Detect which cell encompasses the target text, then output its (X, Y) center coordinate. 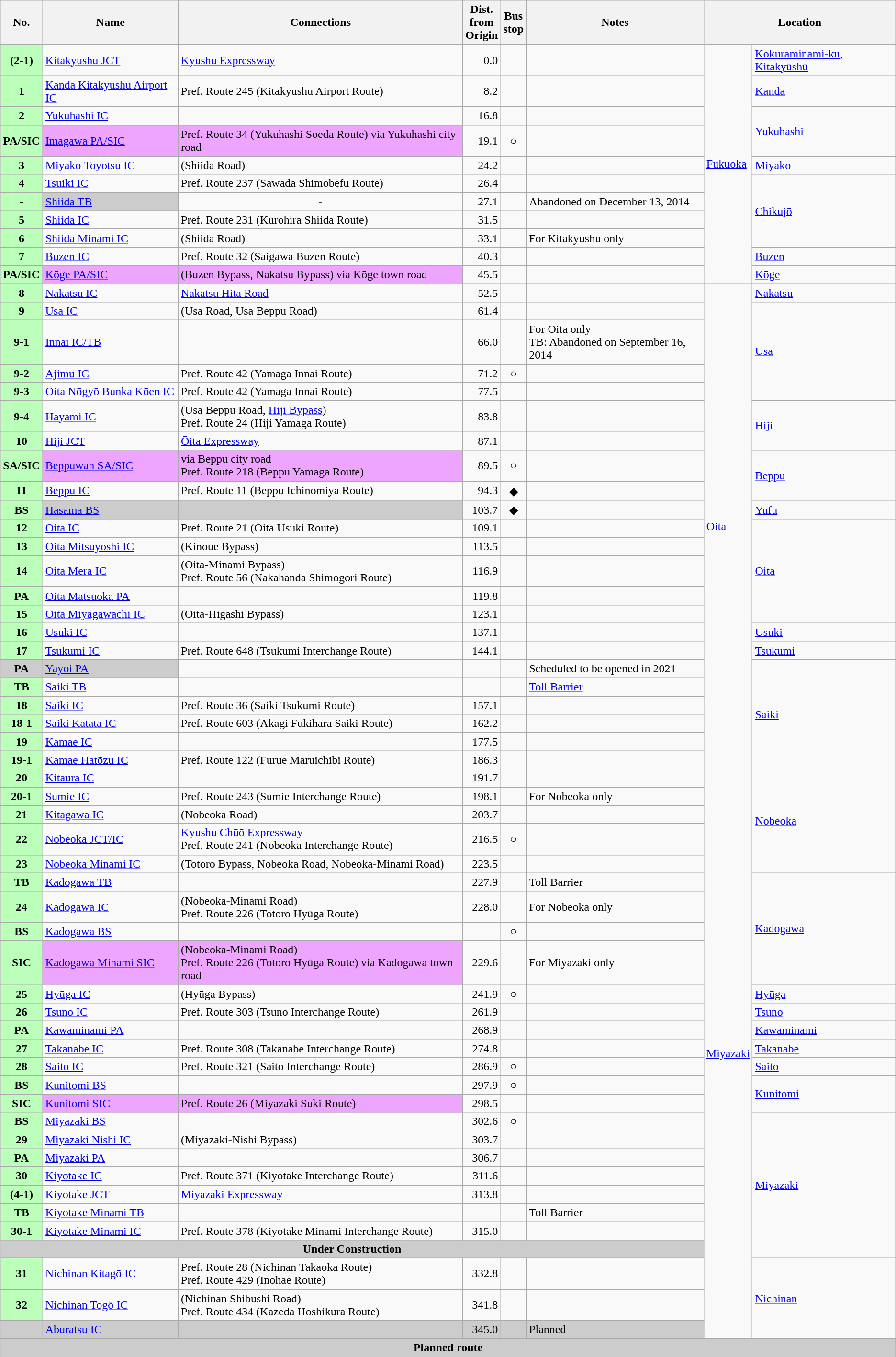
32 (22, 1304)
302.6 (482, 1121)
Oita Nōgyō Bunka Kōen IC (110, 392)
Pref. Route 36 (Saiki Tsukumi Route) (321, 705)
Nakatsu (824, 293)
Hiji (824, 425)
Beppu (824, 475)
Tsuno (824, 1012)
27.1 (482, 202)
Hyūga (824, 994)
Busstop (514, 23)
via Beppu city roadPref. Route 218 (Beppu Yamaga Route) (321, 465)
11 (22, 491)
30-1 (22, 1231)
Pref. Route 11 (Beppu Ichinomiya Route) (321, 491)
Kunitomi BS (110, 1085)
Miyazaki BS (110, 1121)
8 (22, 293)
Pref. Route 28 (Nichinan Takaoka Route)Pref. Route 429 (Inohae Route) (321, 1274)
261.9 (482, 1012)
31 (22, 1274)
Oita Mera IC (110, 571)
Planned (616, 1330)
186.3 (482, 760)
9-3 (22, 392)
Kitagawa IC (110, 814)
Pref. Route 32 (Saigawa Buzen Route) (321, 256)
Nichinan (824, 1298)
(Oita-Minami Bypass)Pref. Route 56 (Nakahanda Shimogori Route) (321, 571)
33.1 (482, 238)
Kadogawa TB (110, 882)
311.6 (482, 1176)
109.1 (482, 528)
2 (22, 116)
162.2 (482, 724)
Kyushu Expressway (321, 60)
Pref. Route 34 (Yukuhashi Soeda Route) via Yukuhashi city road (321, 141)
Pref. Route 21 (Oita Usuki Route) (321, 528)
(Kinoue Bypass) (321, 546)
227.9 (482, 882)
Tsuno IC (110, 1012)
Yufu (824, 510)
9-1 (22, 342)
Hayami IC (110, 417)
Tsukumi (824, 651)
8.2 (482, 91)
Saito (824, 1067)
Pref. Route 378 (Kiyotake Minami Interchange Route) (321, 1231)
Planned route (448, 1348)
For Oita onlyTB: Abandoned on September 16, 2014 (616, 342)
Pref. Route 231 (Kurohira Shiida Route) (321, 220)
341.8 (482, 1304)
27 (22, 1049)
22 (22, 839)
268.9 (482, 1030)
Pref. Route 321 (Saito Interchange Route) (321, 1067)
Abandoned on December 13, 2014 (616, 202)
157.1 (482, 705)
16 (22, 632)
14 (22, 571)
286.9 (482, 1067)
(Totoro Bypass, Nobeoka Road, Nobeoka-Minami Road) (321, 864)
Kiyotake IC (110, 1176)
Pref. Route 26 (Miyazaki Suki Route) (321, 1103)
119.8 (482, 596)
Saiki (824, 714)
Nichinan Togō IC (110, 1304)
Nobeoka Minami IC (110, 864)
6 (22, 238)
229.6 (482, 962)
45.5 (482, 274)
Ōita Expressway (321, 441)
20 (22, 778)
(Nichinan Shibushi Road)Pref. Route 434 (Kazeda Hoshikura Route) (321, 1304)
Pref. Route 303 (Tsuno Interchange Route) (321, 1012)
Kokuraminami-ku, Kitakyūshū (824, 60)
94.3 (482, 491)
18 (22, 705)
298.5 (482, 1103)
Sumie IC (110, 796)
315.0 (482, 1231)
87.1 (482, 441)
Connections (321, 23)
9-4 (22, 417)
103.7 (482, 510)
Kadogawa BS (110, 931)
Under Construction (352, 1249)
Nobeoka JCT/IC (110, 839)
(2-1) (22, 60)
223.5 (482, 864)
313.8 (482, 1194)
Miyako (824, 165)
Buzen IC (110, 256)
Hasama BS (110, 510)
Kanda Kitakyushu Airport IC (110, 91)
Miyazaki Expressway (321, 1194)
Usuki (824, 632)
144.1 (482, 651)
13 (22, 546)
Shiida IC (110, 220)
Innai IC/TB (110, 342)
Kamae IC (110, 742)
Kawaminami PA (110, 1030)
24 (22, 907)
(Oita-Higashi Bypass) (321, 614)
For Kitakyushu only (616, 238)
(Usa Beppu Road, Hiji Bypass)Pref. Route 24 (Hiji Yamaga Route) (321, 417)
Pref. Route 308 (Takanabe Interchange Route) (321, 1049)
228.0 (482, 907)
1 (22, 91)
Pref. Route 603 (Akagi Fukihara Saiki Route) (321, 724)
83.8 (482, 417)
Fukuoka (728, 164)
Kanda (824, 91)
Saiki TB (110, 687)
19 (22, 742)
7 (22, 256)
Tsukumi IC (110, 651)
177.5 (482, 742)
(Nobeoka-Minami Road)Pref. Route 226 (Totoro Hyūga Route) via Kadogawa town road (321, 962)
26.4 (482, 183)
Nobeoka (824, 821)
15 (22, 614)
19-1 (22, 760)
(Usa Road, Usa Beppu Road) (321, 311)
Location (799, 23)
71.2 (482, 373)
Shiida TB (110, 202)
No. (22, 23)
Yukuhashi (824, 131)
Kōge PA/SIC (110, 274)
303.7 (482, 1140)
Kadogawa IC (110, 907)
Miyako Toyotsu IC (110, 165)
40.3 (482, 256)
198.1 (482, 796)
191.7 (482, 778)
Saiki IC (110, 705)
Oita Mitsuyoshi IC (110, 546)
Oita Matsuoka PA (110, 596)
Pref. Route 245 (Kitakyushu Airport Route) (321, 91)
(Nobeoka Road) (321, 814)
Kawaminami (824, 1030)
Hyūga IC (110, 994)
17 (22, 651)
Kōge (824, 274)
Name (110, 23)
52.5 (482, 293)
19.1 (482, 141)
9 (22, 311)
24.2 (482, 165)
Scheduled to be opened in 2021 (616, 669)
(Buzen Bypass, Nakatsu Bypass) via Kōge town road (321, 274)
Ajimu IC (110, 373)
Kiyotake JCT (110, 1194)
Oita IC (110, 528)
306.7 (482, 1158)
5 (22, 220)
123.1 (482, 614)
Takanabe IC (110, 1049)
0.0 (482, 60)
(Miyazaki-Nishi Bypass) (321, 1140)
10 (22, 441)
21 (22, 814)
116.9 (482, 571)
Tsuiki IC (110, 183)
Shiida Minami IC (110, 238)
Beppuwan SA/SIC (110, 465)
23 (22, 864)
Kunitomi (824, 1094)
Beppu IC (110, 491)
Buzen (824, 256)
Kitakyushu JCT (110, 60)
Nakatsu IC (110, 293)
Pref. Route 371 (Kiyotake Interchange Route) (321, 1176)
Kyushu Chūō ExpresswayPref. Route 241 (Nobeoka Interchange Route) (321, 839)
Hiji JCT (110, 441)
Pref. Route 122 (Furue Maruichibi Route) (321, 760)
26 (22, 1012)
216.5 (482, 839)
16.8 (482, 116)
3 (22, 165)
Usuki IC (110, 632)
61.4 (482, 311)
Aburatsu IC (110, 1330)
SA/SIC (22, 465)
113.5 (482, 546)
Kitaura IC (110, 778)
Chikujō (824, 211)
28 (22, 1067)
12 (22, 528)
Pref. Route 237 (Sawada Shimobefu Route) (321, 183)
Miyazaki Nishi IC (110, 1140)
Kamae Hatōzu IC (110, 760)
Usa (824, 351)
(Nobeoka-Minami Road)Pref. Route 226 (Totoro Hyūga Route) (321, 907)
Saito IC (110, 1067)
25 (22, 994)
For Miyazaki only (616, 962)
18-1 (22, 724)
203.7 (482, 814)
137.1 (482, 632)
Usa IC (110, 311)
Oita Miyagawachi IC (110, 614)
Notes (616, 23)
Takanabe (824, 1049)
Dist.fromOrigin (482, 23)
9-2 (22, 373)
Kiyotake Minami TB (110, 1212)
Kadogawa (824, 929)
Kiyotake Minami IC (110, 1231)
29 (22, 1140)
4 (22, 183)
(Hyūga Bypass) (321, 994)
Nichinan Kitagō IC (110, 1274)
Kadogawa Minami SIC (110, 962)
297.9 (482, 1085)
241.9 (482, 994)
77.5 (482, 392)
Yukuhashi IC (110, 116)
30 (22, 1176)
Yayoi PA (110, 669)
Pref. Route 648 (Tsukumi Interchange Route) (321, 651)
20-1 (22, 796)
31.5 (482, 220)
332.8 (482, 1274)
274.8 (482, 1049)
Imagawa PA/SIC (110, 141)
66.0 (482, 342)
Nakatsu Hita Road (321, 293)
89.5 (482, 465)
(4-1) (22, 1194)
345.0 (482, 1330)
Pref. Route 243 (Sumie Interchange Route) (321, 796)
Saiki Katata IC (110, 724)
Kunitomi SIC (110, 1103)
Miyazaki PA (110, 1158)
